Return the [x, y] coordinate for the center point of the cell that contains the specified text.  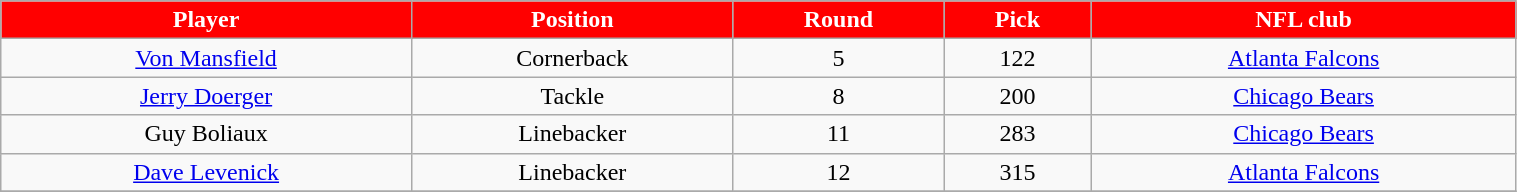
Guy Boliaux [206, 134]
Round [838, 20]
Tackle [572, 96]
Cornerback [572, 58]
Player [206, 20]
Jerry Doerger [206, 96]
NFL club [1304, 20]
8 [838, 96]
Pick [1018, 20]
Position [572, 20]
Von Mansfield [206, 58]
315 [1018, 172]
12 [838, 172]
200 [1018, 96]
Dave Levenick [206, 172]
5 [838, 58]
11 [838, 134]
122 [1018, 58]
283 [1018, 134]
